Locate the cell with the specified text and output its [X, Y] center coordinate. 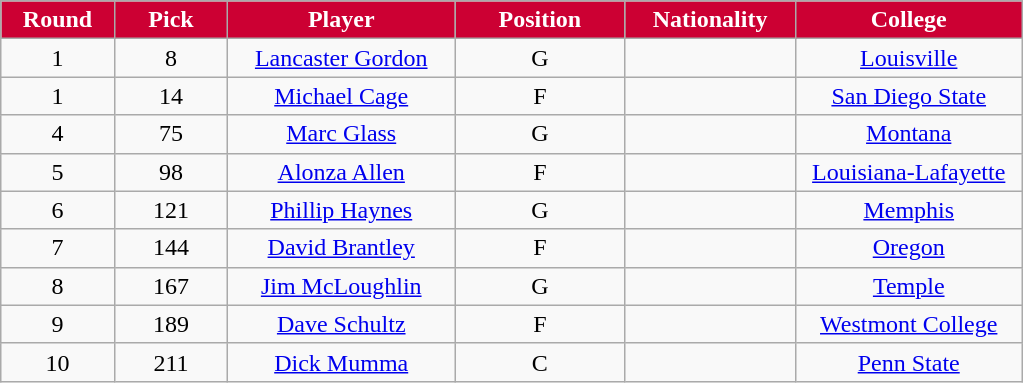
David Brantley [342, 248]
Oregon [908, 248]
College [908, 20]
167 [170, 286]
Marc Glass [342, 134]
9 [58, 324]
75 [170, 134]
Penn State [908, 362]
Louisville [908, 58]
7 [58, 248]
10 [58, 362]
6 [58, 210]
5 [58, 172]
Temple [908, 286]
Position [540, 20]
Nationality [710, 20]
Dick Mumma [342, 362]
Pick [170, 20]
Round [58, 20]
San Diego State [908, 96]
98 [170, 172]
Phillip Haynes [342, 210]
Montana [908, 134]
C [540, 362]
121 [170, 210]
Alonza Allen [342, 172]
14 [170, 96]
4 [58, 134]
Louisiana-Lafayette [908, 172]
Westmont College [908, 324]
Michael Cage [342, 96]
144 [170, 248]
Memphis [908, 210]
211 [170, 362]
Jim McLoughlin [342, 286]
Dave Schultz [342, 324]
Player [342, 20]
189 [170, 324]
Lancaster Gordon [342, 58]
